Find where the given text appears and provide that cell's center as (x, y) coordinate. 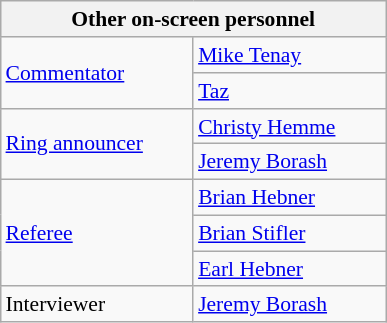
Brian Hebner (290, 197)
Commentator (98, 72)
Taz (290, 91)
Referee (98, 232)
Other on-screen personnel (194, 19)
Earl Hebner (290, 269)
Ring announcer (98, 144)
Christy Hemme (290, 126)
Interviewer (98, 304)
Mike Tenay (290, 55)
Brian Stifler (290, 233)
